Search for the cell housing the specified text and yield its [X, Y] center coordinate. 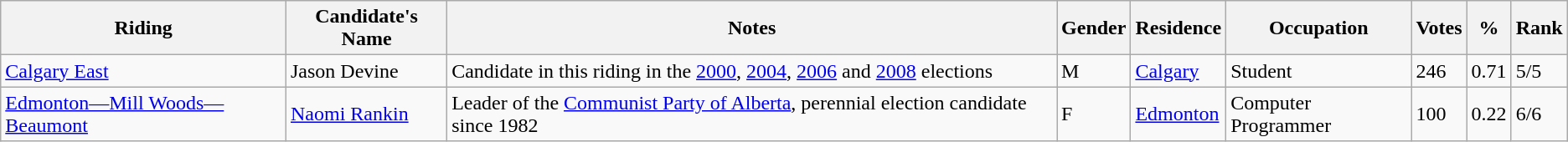
Notes [752, 28]
M [1094, 71]
Residence [1179, 28]
Naomi Rankin [366, 114]
F [1094, 114]
246 [1439, 71]
Jason Devine [366, 71]
Calgary [1179, 71]
Candidate's Name [366, 28]
5/5 [1540, 71]
Edmonton [1179, 114]
Edmonton—Mill Woods—Beaumont [144, 114]
Gender [1094, 28]
Votes [1439, 28]
0.22 [1489, 114]
Computer Programmer [1318, 114]
Candidate in this riding in the 2000, 2004, 2006 and 2008 elections [752, 71]
Rank [1540, 28]
% [1489, 28]
Leader of the Communist Party of Alberta, perennial election candidate since 1982 [752, 114]
Occupation [1318, 28]
100 [1439, 114]
Calgary East [144, 71]
Riding [144, 28]
6/6 [1540, 114]
Student [1318, 71]
0.71 [1489, 71]
